Output the [x, y] coordinate of the center of the cell containing the given text.  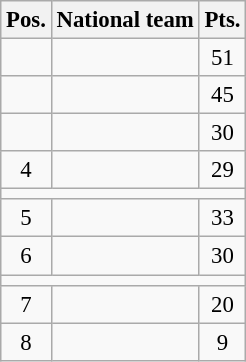
Pos. [26, 20]
Pts. [222, 20]
6 [26, 256]
51 [222, 58]
5 [26, 219]
20 [222, 304]
9 [222, 342]
45 [222, 95]
7 [26, 304]
33 [222, 219]
8 [26, 342]
29 [222, 170]
National team [125, 20]
4 [26, 170]
